Detect which cell encompasses the target text, then output its [X, Y] center coordinate. 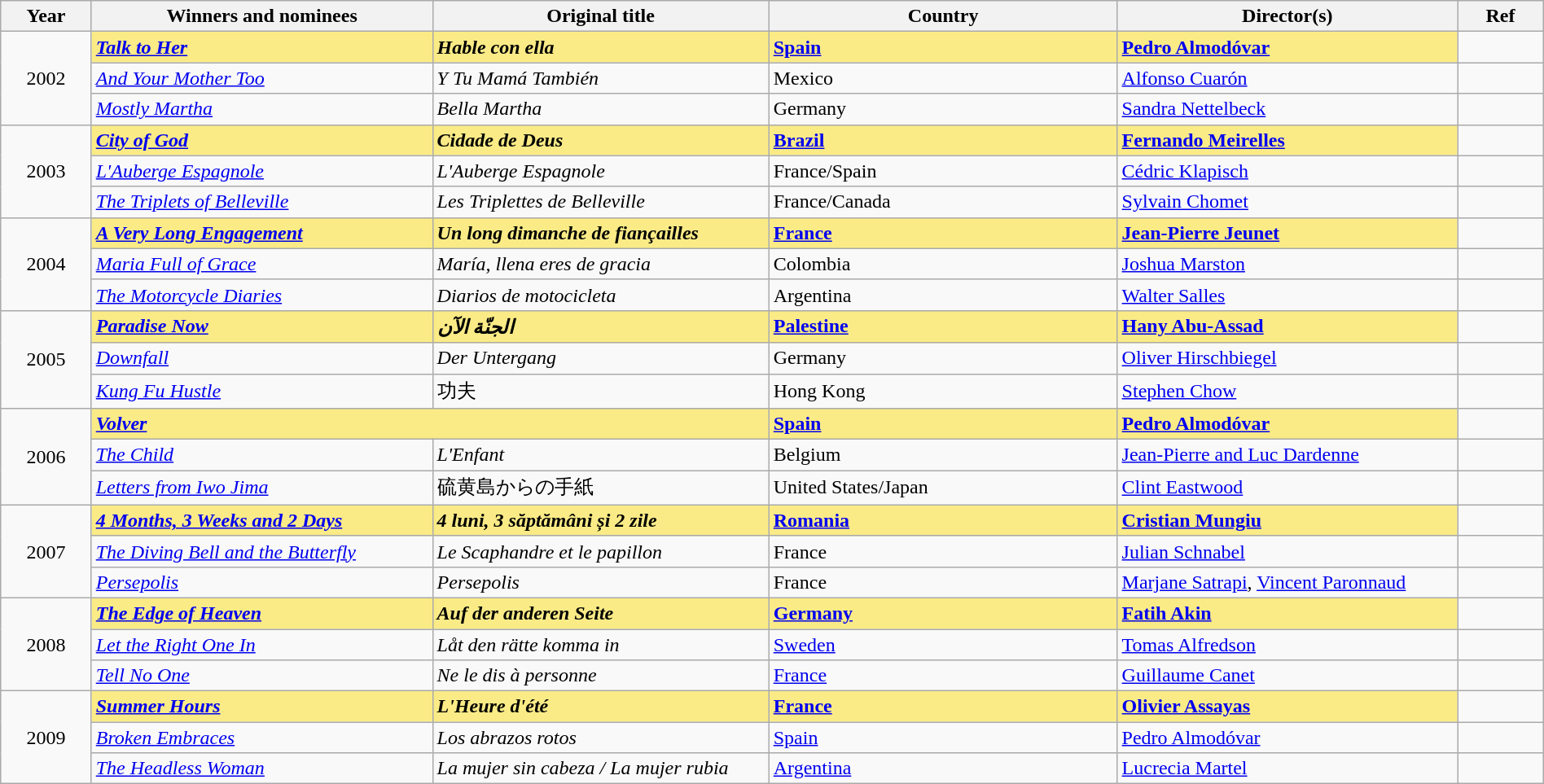
2006 [46, 458]
L'Enfant [601, 455]
Cédric Klapisch [1287, 171]
Volver [430, 424]
And Your Mother Too [262, 78]
Talk to Her [262, 47]
Palestine [943, 326]
Director(s) [1287, 16]
Ref [1501, 16]
Tell No One [262, 676]
Year [46, 16]
Olivier Assayas [1287, 707]
Romania [943, 520]
Mostly Martha [262, 109]
Låt den rätte komma in [601, 644]
Country [943, 16]
Un long dimanche de fiançailles [601, 233]
Summer Hours [262, 707]
الجنّة الآن [601, 326]
Hong Kong [943, 391]
Jean-Pierre Jeunet [1287, 233]
Kung Fu Hustle [262, 391]
2002 [46, 78]
Fernando Meirelles [1287, 140]
功夫 [601, 391]
A Very Long Engagement [262, 233]
Lucrecia Martel [1287, 769]
United States/Japan [943, 488]
Letters from Iwo Jima [262, 488]
La mujer sin cabeza / La mujer rubia [601, 769]
Original title [601, 16]
Joshua Marston [1287, 264]
France/Canada [943, 202]
The Diving Bell and the Butterfly [262, 551]
2009 [46, 738]
Brazil [943, 140]
Jean-Pierre and Luc Dardenne [1287, 455]
Fatih Akin [1287, 613]
L'Heure d'été [601, 707]
硫黄島からの手紙 [601, 488]
Les Triplettes de Belleville [601, 202]
Stephen Chow [1287, 391]
Winners and nominees [262, 16]
Walter Salles [1287, 295]
Auf der anderen Seite [601, 613]
Mexico [943, 78]
The Child [262, 455]
The Headless Woman [262, 769]
4 luni, 3 săptămâni și 2 zile [601, 520]
Oliver Hirschbiegel [1287, 358]
2003 [46, 171]
2007 [46, 551]
Downfall [262, 358]
Clint Eastwood [1287, 488]
Maria Full of Grace [262, 264]
Bella Martha [601, 109]
Sweden [943, 644]
Alfonso Cuarón [1287, 78]
Let the Right One In [262, 644]
Le Scaphandre et le papillon [601, 551]
The Triplets of Belleville [262, 202]
2008 [46, 644]
María, llena eres de gracia [601, 264]
Marjane Satrapi, Vincent Paronnaud [1287, 582]
Colombia [943, 264]
Los abrazos rotos [601, 738]
Belgium [943, 455]
Julian Schnabel [1287, 551]
Cidade de Deus [601, 140]
Der Untergang [601, 358]
4 Months, 3 Weeks and 2 Days [262, 520]
2004 [46, 264]
Sylvain Chomet [1287, 202]
Tomas Alfredson [1287, 644]
Ne le dis à personne [601, 676]
Cristian Mungiu [1287, 520]
The Edge of Heaven [262, 613]
2005 [46, 359]
Paradise Now [262, 326]
France/Spain [943, 171]
Broken Embraces [262, 738]
Sandra Nettelbeck [1287, 109]
Diarios de motocicleta [601, 295]
Y Tu Mamá También [601, 78]
Hable con ella [601, 47]
Guillaume Canet [1287, 676]
City of God [262, 140]
The Motorcycle Diaries [262, 295]
Hany Abu-Assad [1287, 326]
